For the text-containing cell, return its midpoint in (x, y) coordinate format. 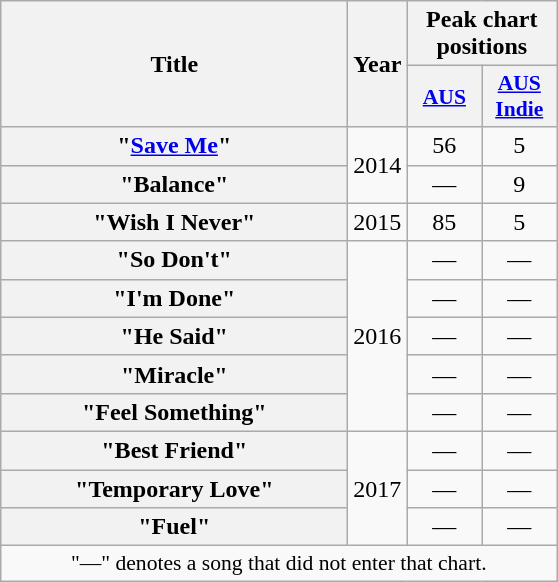
85 (444, 222)
"So Don't" (174, 260)
"Balance" (174, 184)
Title (174, 64)
"I'm Done" (174, 298)
2016 (378, 336)
Peak chart positions (482, 34)
2015 (378, 222)
"Feel Something" (174, 412)
"Best Friend" (174, 450)
9 (520, 184)
2017 (378, 488)
56 (444, 146)
"Temporary Love" (174, 489)
"Fuel" (174, 527)
Year (378, 64)
AUS (444, 96)
"Wish I Never" (174, 222)
2014 (378, 165)
"He Said" (174, 336)
"Save Me" (174, 146)
"Miracle" (174, 374)
AUSIndie (520, 96)
"—" denotes a song that did not enter that chart. (279, 564)
